Capture the cell that displays the provided text and extract its (X, Y) central coordinate. 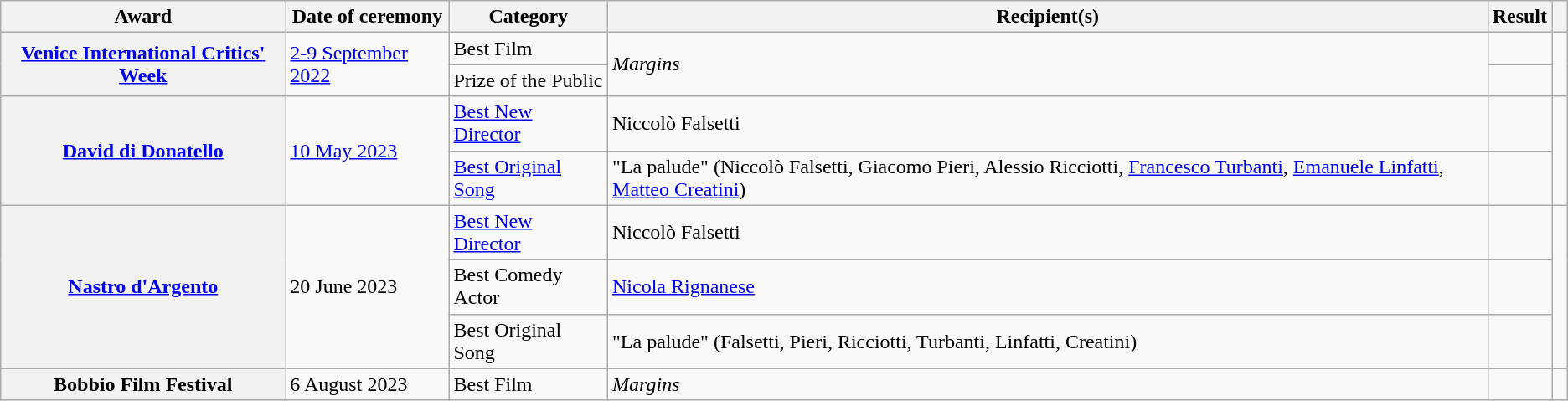
Nastro d'Argento (143, 286)
2-9 September 2022 (367, 64)
Venice International Critics' Week (143, 64)
Result (1519, 17)
Award (143, 17)
Prize of the Public (529, 80)
Recipient(s) (1049, 17)
"La palude" (Falsetti, Pieri, Ricciotti, Turbanti, Linfatti, Creatini) (1049, 342)
6 August 2023 (367, 384)
Nicola Rignanese (1049, 286)
Bobbio Film Festival (143, 384)
Best Comedy Actor (529, 286)
"La palude" (Niccolò Falsetti, Giacomo Pieri, Alessio Ricciotti, Francesco Turbanti, Emanuele Linfatti, Matteo Creatini) (1049, 177)
Category (529, 17)
David di Donatello (143, 151)
20 June 2023 (367, 286)
Date of ceremony (367, 17)
10 May 2023 (367, 151)
